Locate the cell with the specified text and output its [X, Y] center coordinate. 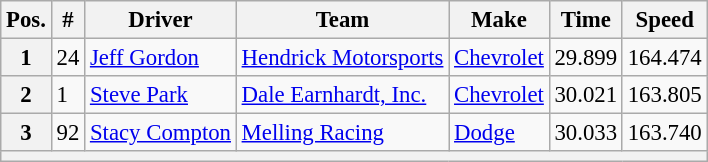
Jeff Gordon [161, 58]
164.474 [664, 58]
24 [68, 58]
30.033 [586, 133]
3 [26, 133]
Team [342, 20]
Speed [664, 20]
2 [26, 95]
Stacy Compton [161, 133]
163.740 [664, 133]
29.899 [586, 58]
Melling Racing [342, 133]
92 [68, 133]
Pos. [26, 20]
Dale Earnhardt, Inc. [342, 95]
Steve Park [161, 95]
Make [499, 20]
Driver [161, 20]
Time [586, 20]
Dodge [499, 133]
Hendrick Motorsports [342, 58]
# [68, 20]
30.021 [586, 95]
163.805 [664, 95]
